Pinpoint the cell where the given text exists, returning its [X, Y] midpoint coordinate. 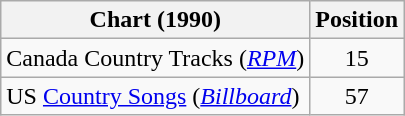
Position [357, 20]
Canada Country Tracks (RPM) [156, 58]
US Country Songs (Billboard) [156, 96]
Chart (1990) [156, 20]
57 [357, 96]
15 [357, 58]
